For the text-containing cell, return its midpoint in (x, y) coordinate format. 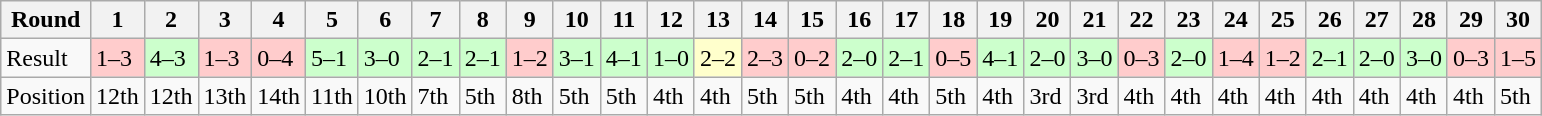
15 (812, 20)
1–0 (670, 58)
28 (1424, 20)
9 (530, 20)
Result (46, 58)
10 (576, 20)
25 (1282, 20)
12 (670, 20)
6 (385, 20)
0–2 (812, 58)
14th (279, 96)
8 (482, 20)
3 (225, 20)
1–4 (1236, 58)
8th (530, 96)
13 (718, 20)
7th (436, 96)
21 (1094, 20)
11 (624, 20)
4–3 (171, 58)
29 (1470, 20)
Round (46, 20)
Position (46, 96)
14 (766, 20)
18 (954, 20)
2 (171, 20)
1–5 (1518, 58)
10th (385, 96)
13th (225, 96)
16 (860, 20)
20 (1048, 20)
23 (1188, 20)
7 (436, 20)
0–5 (954, 58)
11th (332, 96)
0–4 (279, 58)
2–2 (718, 58)
27 (1376, 20)
19 (1000, 20)
1 (118, 20)
22 (1142, 20)
17 (906, 20)
3–1 (576, 58)
4 (279, 20)
26 (1330, 20)
5–1 (332, 58)
30 (1518, 20)
24 (1236, 20)
2–3 (766, 58)
5 (332, 20)
